Find where the given text appears and provide that cell's center as [x, y] coordinate. 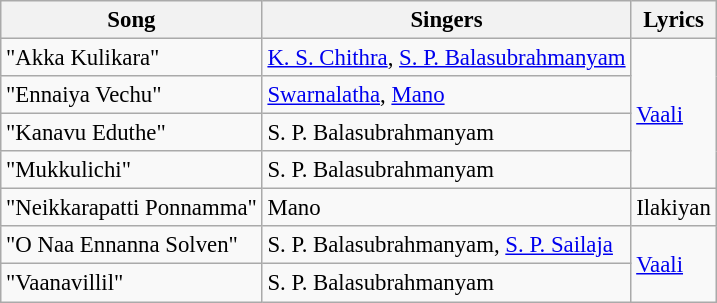
Singers [446, 20]
Ilakiyan [674, 208]
S. P. Balasubrahmanyam, S. P. Sailaja [446, 245]
Mano [446, 208]
"Vaanavillil" [132, 283]
Song [132, 20]
"Mukkulichi" [132, 170]
Swarnalatha, Mano [446, 95]
"Ennaiya Vechu" [132, 95]
"Kanavu Eduthe" [132, 133]
K. S. Chithra, S. P. Balasubrahmanyam [446, 58]
Lyrics [674, 20]
"O Naa Ennanna Solven" [132, 245]
"Neikkarapatti Ponnamma" [132, 208]
"Akka Kulikara" [132, 58]
